From the cell containing the given text, extract its center point as [X, Y] coordinate. 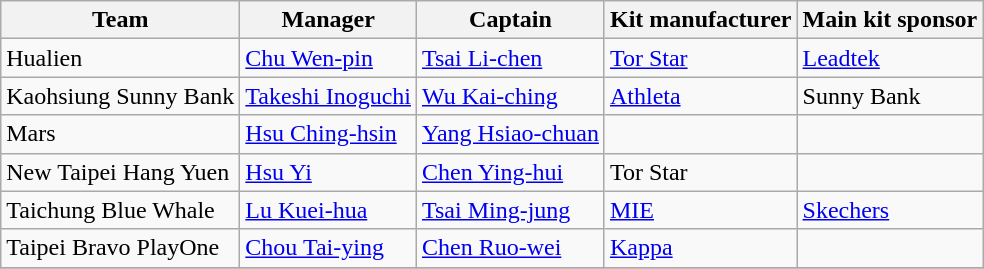
Kappa [700, 248]
Hsu Ching-hsin [328, 134]
New Taipei Hang Yuen [120, 172]
Athleta [700, 96]
Mars [120, 134]
Taipei Bravo PlayOne [120, 248]
Skechers [890, 210]
Wu Kai-ching [510, 96]
Hsu Yi [328, 172]
Leadtek [890, 58]
Chou Tai-ying [328, 248]
Tsai Li-chen [510, 58]
Tsai Ming-jung [510, 210]
Main kit sponsor [890, 20]
Taichung Blue Whale [120, 210]
Lu Kuei-hua [328, 210]
Sunny Bank [890, 96]
Kit manufacturer [700, 20]
Manager [328, 20]
Chu Wen-pin [328, 58]
Hualien [120, 58]
Chen Ruo-wei [510, 248]
Yang Hsiao-chuan [510, 134]
Kaohsiung Sunny Bank [120, 96]
Captain [510, 20]
Takeshi Inoguchi [328, 96]
Team [120, 20]
Chen Ying-hui [510, 172]
MIE [700, 210]
